Locate the cell with the specified text and output its [X, Y] center coordinate. 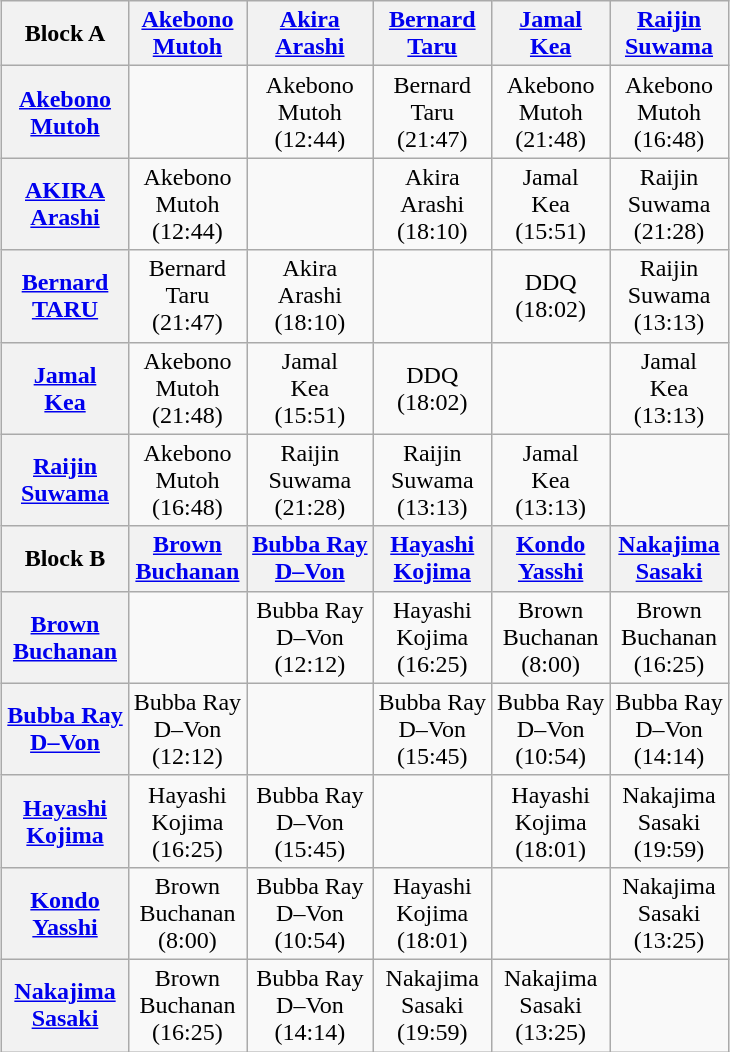
BernardTARU [65, 296]
Block A [65, 34]
AKIRAArashi [65, 204]
AkiraArashi [310, 34]
BernardTaru [432, 34]
Block B [65, 558]
